Locate the cell with the specified text and output its (x, y) center coordinate. 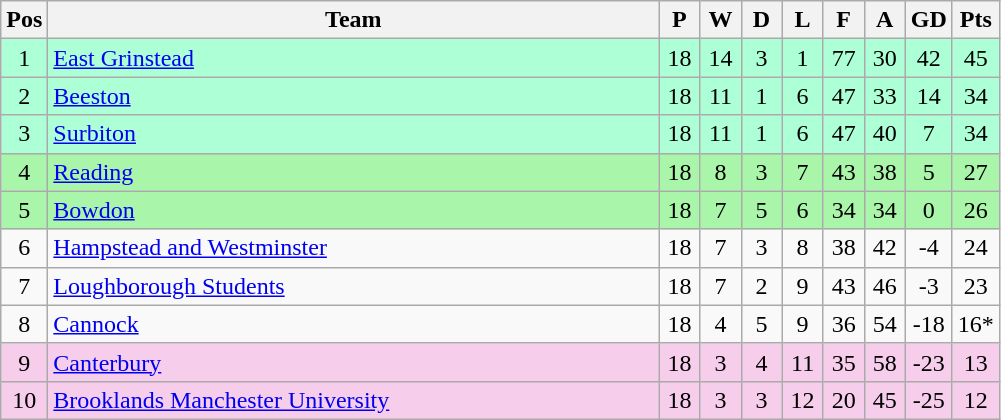
Surbiton (354, 134)
L (802, 20)
Team (354, 20)
35 (844, 362)
Brooklands Manchester University (354, 400)
0 (928, 210)
Reading (354, 172)
77 (844, 58)
46 (884, 286)
20 (844, 400)
-3 (928, 286)
F (844, 20)
GD (928, 20)
23 (976, 286)
27 (976, 172)
30 (884, 58)
Pts (976, 20)
Hampstead and Westminster (354, 248)
Canterbury (354, 362)
W (720, 20)
54 (884, 324)
-4 (928, 248)
Pos (24, 20)
Bowdon (354, 210)
D (762, 20)
Cannock (354, 324)
40 (884, 134)
26 (976, 210)
33 (884, 96)
A (884, 20)
-23 (928, 362)
36 (844, 324)
16* (976, 324)
-25 (928, 400)
24 (976, 248)
East Grinstead (354, 58)
13 (976, 362)
10 (24, 400)
58 (884, 362)
P (680, 20)
Loughborough Students (354, 286)
Beeston (354, 96)
-18 (928, 324)
